Return (x, y) of the center of cell containing provided text 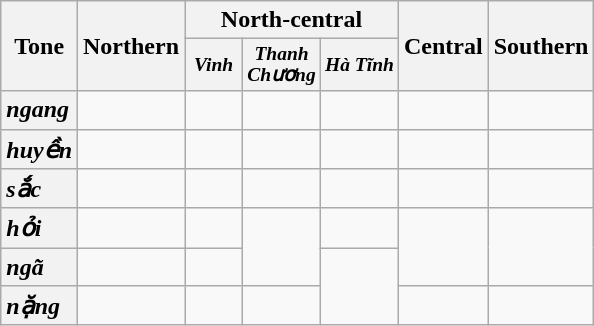
ngang (40, 110)
hỏi (40, 228)
sắc (40, 189)
Central (443, 46)
nặng (40, 306)
North-central (292, 20)
Vinh (214, 65)
ngã (40, 267)
Hà Tĩnh (359, 65)
ThanhChương (282, 65)
Northern (132, 46)
Southern (541, 46)
Tone (40, 46)
huyền (40, 149)
